Return the [X, Y] coordinate for the center point of the cell that contains the specified text.  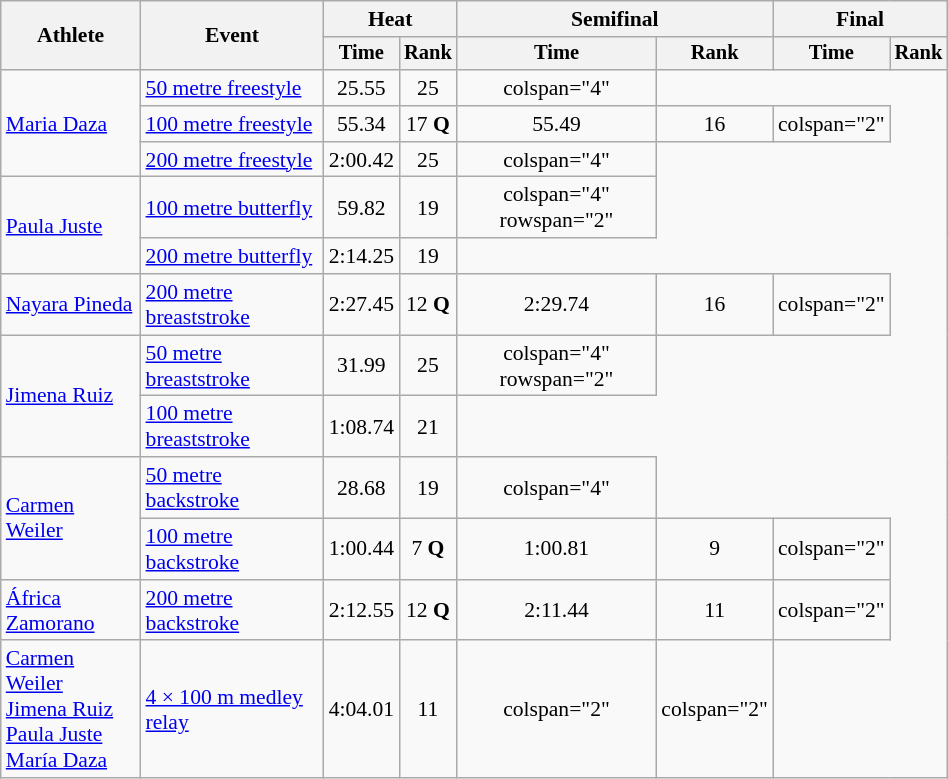
200 metre freestyle [232, 160]
Nayara Pineda [71, 304]
100 metre freestyle [232, 124]
50 metre freestyle [232, 88]
200 metre butterfly [232, 256]
Jimena Ruiz [71, 396]
2:00.42 [362, 160]
Maria Daza [71, 124]
28.68 [362, 488]
200 metre breaststroke [232, 304]
Event [232, 36]
21 [428, 426]
1:08.74 [362, 426]
55.34 [362, 124]
100 metre backstroke [232, 550]
7 Q [428, 550]
Athlete [71, 36]
1:00.44 [362, 550]
Carmen Weiler Jimena Ruiz Paula Juste María Daza [71, 710]
17 Q [428, 124]
2:29.74 [557, 304]
100 metre butterfly [232, 208]
4:04.01 [362, 710]
4 × 100 m medley relay [232, 710]
1:00.81 [557, 550]
2:27.45 [362, 304]
Semifinal [615, 19]
100 metre breaststroke [232, 426]
9 [714, 550]
59.82 [362, 208]
31.99 [362, 366]
55.49 [557, 124]
50 metre backstroke [232, 488]
Heat [390, 19]
2:14.25 [362, 256]
Final [860, 19]
2:12.55 [362, 610]
África Zamorano [71, 610]
200 metre backstroke [232, 610]
50 metre breaststroke [232, 366]
Paula Juste [71, 226]
Carmen Weiler [71, 518]
25.55 [362, 88]
2:11.44 [557, 610]
